Output the (X, Y) coordinate of the center of the cell containing the given text.  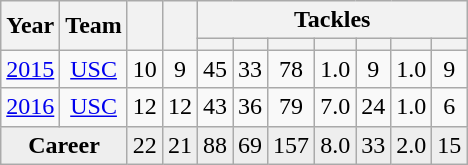
22 (144, 145)
2015 (30, 69)
Career (64, 145)
Team (94, 26)
10 (144, 69)
69 (250, 145)
2016 (30, 107)
45 (214, 69)
79 (292, 107)
Year (30, 26)
88 (214, 145)
Tackles (332, 20)
15 (450, 145)
36 (250, 107)
157 (292, 145)
2.0 (412, 145)
24 (374, 107)
43 (214, 107)
6 (450, 107)
7.0 (336, 107)
78 (292, 69)
8.0 (336, 145)
21 (180, 145)
